Detect which cell encompasses the target text, then output its (x, y) center coordinate. 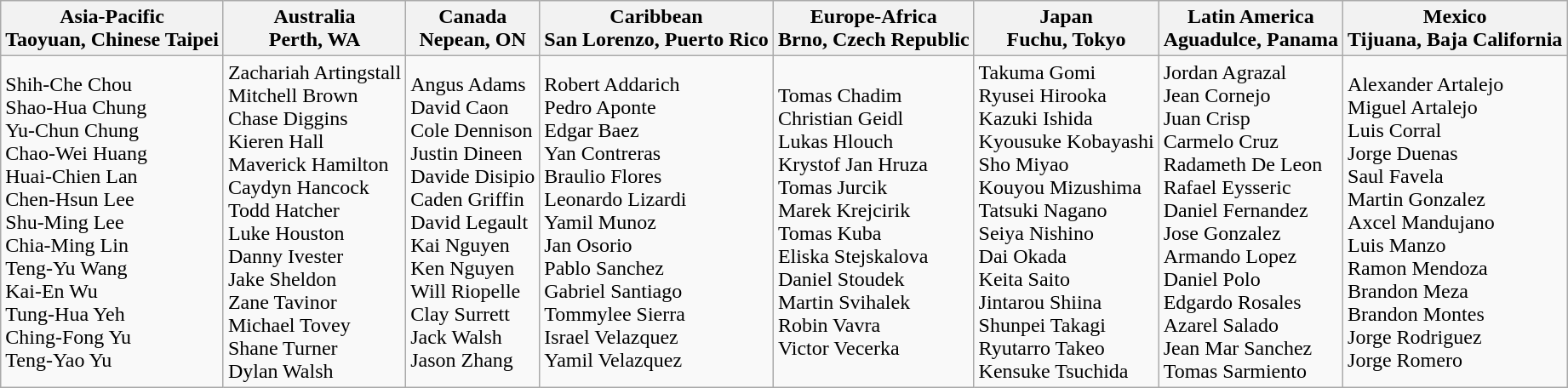
Australia Perth, WA (314, 29)
Caribbean San Lorenzo, Puerto Rico (657, 29)
Asia-Pacific Taoyuan, Chinese Taipei (112, 29)
Latin America Aguadulce, Panama (1250, 29)
Europe-Africa Brno, Czech Republic (873, 29)
Mexico Tijuana, Baja California (1456, 29)
Japan Fuchu, Tokyo (1066, 29)
Canada Nepean, ON (473, 29)
